Find where the given text appears and provide that cell's center as (X, Y) coordinate. 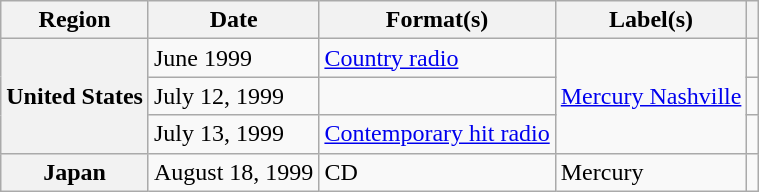
Mercury Nashville (651, 96)
June 1999 (233, 58)
Region (75, 20)
Format(s) (437, 20)
Mercury (651, 172)
Japan (75, 172)
August 18, 1999 (233, 172)
Date (233, 20)
Label(s) (651, 20)
Contemporary hit radio (437, 134)
July 12, 1999 (233, 96)
United States (75, 96)
CD (437, 172)
Country radio (437, 58)
July 13, 1999 (233, 134)
